Determine the (X, Y) coordinate at the center of the cell enclosing the given text.  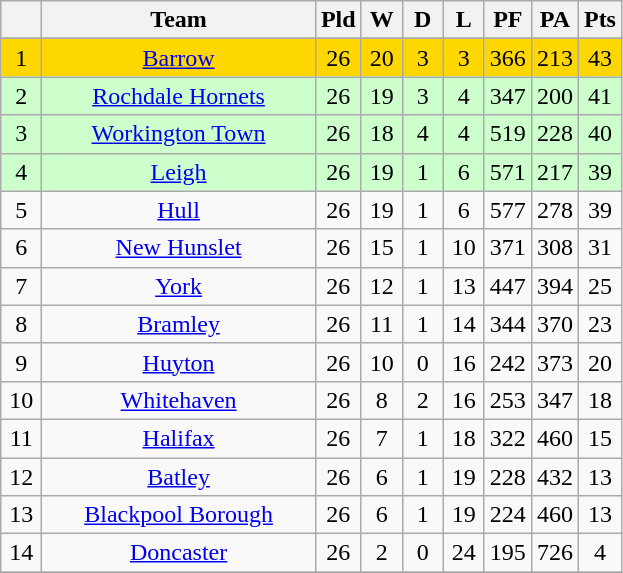
41 (600, 96)
200 (554, 96)
25 (600, 286)
Batley (179, 477)
571 (508, 172)
PF (508, 20)
213 (554, 58)
31 (600, 248)
5 (22, 210)
D (422, 20)
366 (508, 58)
195 (508, 553)
371 (508, 248)
373 (554, 362)
Blackpool Borough (179, 515)
24 (464, 553)
447 (508, 286)
Pts (600, 20)
217 (554, 172)
Barrow (179, 58)
W (382, 20)
Halifax (179, 438)
Hull (179, 210)
Pld (338, 20)
394 (554, 286)
278 (554, 210)
253 (508, 400)
Whitehaven (179, 400)
726 (554, 553)
519 (508, 134)
Leigh (179, 172)
Workington Town (179, 134)
Huyton (179, 362)
23 (600, 324)
43 (600, 58)
242 (508, 362)
Rochdale Hornets (179, 96)
370 (554, 324)
224 (508, 515)
Team (179, 20)
308 (554, 248)
Bramley (179, 324)
432 (554, 477)
577 (508, 210)
9 (22, 362)
322 (508, 438)
York (179, 286)
New Hunslet (179, 248)
40 (600, 134)
Doncaster (179, 553)
PA (554, 20)
344 (508, 324)
L (464, 20)
